Search for the cell housing the specified text and yield its [x, y] center coordinate. 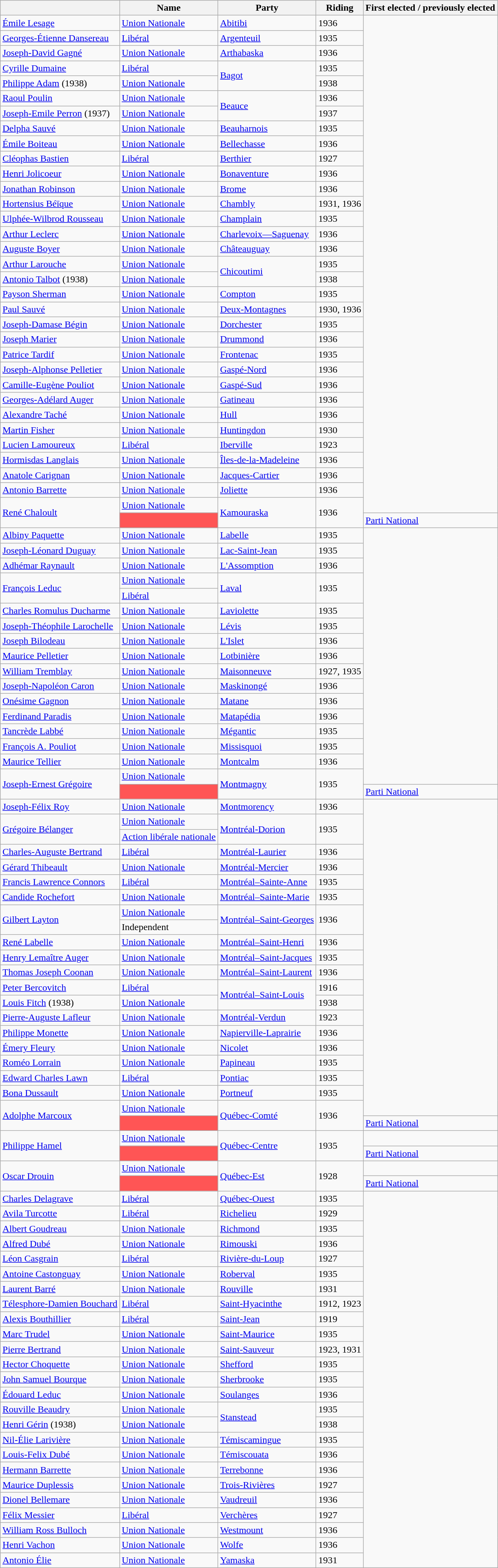
Joseph-Damase Bégin [60, 324]
Edward Charles Lawn [60, 1078]
Dionel Bellemare [60, 1500]
Marc Trudel [60, 1334]
Québec-Centre [267, 1146]
1931, 1936 [340, 204]
1923, 1931 [340, 1349]
Roméo Lorrain [60, 1063]
Ulphée-Wilbrod Rousseau [60, 219]
Maisonneuve [267, 671]
Delpha Sauvé [60, 128]
Philippe Monette [60, 1033]
Gaspé-Sud [267, 384]
Oscar Drouin [60, 1176]
Iberville [267, 445]
Charles Delagrave [60, 1199]
Name [169, 8]
Berthier [267, 158]
Bonaventure [267, 173]
John Samuel Bourque [60, 1379]
Montréal–Sainte-Marie [267, 897]
Alexandre Taché [60, 415]
Soulanges [267, 1394]
Alfred Dubé [60, 1244]
Onésime Gagnon [60, 701]
1912, 1923 [340, 1304]
Payson Sherman [60, 294]
Laurent Barré [60, 1289]
Henri Jolicoeur [60, 173]
Matane [267, 701]
Papineau [267, 1063]
Joseph-Alphonse Pelletier [60, 369]
Hector Choquette [60, 1364]
Émery Fleury [60, 1048]
Stanstead [267, 1417]
Émile Lesage [60, 23]
Joseph-Théophile Larochelle [60, 626]
Peter Bercovitch [60, 988]
1916 [340, 988]
Saint-Jean [267, 1319]
1919 [340, 1319]
Albiny Paquette [60, 535]
Cyrille Dumaine [60, 68]
Montmorency [267, 807]
Joseph-Ernest Grégoire [60, 784]
Thomas Joseph Coonan [60, 972]
Arthabaska [267, 53]
Antonio Barrette [60, 490]
1930 [340, 430]
Riding [340, 8]
Henry Lemaître Auger [60, 957]
Gatineau [267, 400]
Maurice Pelletier [60, 656]
Chicoutimi [267, 272]
Louis-Felix Dubé [60, 1455]
Québec-Est [267, 1176]
Raoul Poulin [60, 98]
William Ross Bulloch [60, 1530]
Arthur Leclerc [60, 234]
Philippe Adam (1938) [60, 83]
Laval [267, 588]
Georges-Adélard Auger [60, 400]
Québec-Comté [267, 1115]
Maurice Tellier [60, 761]
Montréal–Saint-Laurent [267, 972]
Tancrède Labbé [60, 731]
Adhémar Raynault [60, 565]
Québec-Ouest [267, 1199]
Yamaska [267, 1560]
Bellechasse [267, 143]
1929 [340, 1214]
Arthur Larouche [60, 264]
Hormisdas Langlais [60, 460]
Labelle [267, 535]
Terrebonne [267, 1470]
Richelieu [267, 1214]
Chambly [267, 204]
Auguste Boyer [60, 249]
Pierre Bertrand [60, 1349]
Mégantic [267, 731]
Drummond [267, 339]
Montréal-Mercier [267, 867]
Matapédia [267, 716]
Lucien Lamoureux [60, 445]
Bagot [267, 76]
Hermann Barrette [60, 1470]
Léon Casgrain [60, 1259]
Huntingdon [267, 430]
Pontiac [267, 1078]
Jonathan Robinson [60, 189]
Louis Fitch (1938) [60, 1003]
Montréal–Sainte-Anne [267, 882]
Compton [267, 294]
Patrice Tardif [60, 354]
Montréal–Saint-Georges [267, 919]
Saint-Sauveur [267, 1349]
Pierre-Auguste Lafleur [60, 1018]
Cléophas Bastien [60, 158]
Montréal–Saint-Louis [267, 995]
Antonio Élie [60, 1560]
Frontenac [267, 354]
Joseph-Napoléon Caron [60, 686]
Abitibi [267, 23]
Georges-Étienne Dansereau [60, 38]
Laviolette [267, 611]
Hull [267, 415]
Bona Dussault [60, 1093]
Henri Vachon [60, 1545]
Napierville-Laprairie [267, 1033]
Édouard Leduc [60, 1394]
Gérard Thibeault [60, 867]
Charlevoix—Saguenay [267, 234]
Antonio Talbot (1938) [60, 279]
Joseph-Léonard Duguay [60, 550]
1928 [340, 1176]
Lotbinière [267, 656]
Témiscouata [267, 1455]
Joliette [267, 490]
1937 [340, 113]
Joseph Bilodeau [60, 641]
Hortensius Béïque [60, 204]
Ferdinand Paradis [60, 716]
Lac-Saint-Jean [267, 550]
Adolphe Marcoux [60, 1115]
Shefford [267, 1364]
L'Islet [267, 641]
Champlain [267, 219]
Rimouski [267, 1244]
Rivière-du-Loup [267, 1259]
First elected / previously elected [430, 8]
Francis Lawrence Connors [60, 882]
Camille-Eugène Pouliot [60, 384]
Châteauguay [267, 249]
Charles Romulus Ducharme [60, 611]
Brome [267, 189]
Télesphore-Damien Bouchard [60, 1304]
François Leduc [60, 588]
Montréal-Laurier [267, 852]
William Tremblay [60, 671]
Témiscamingue [267, 1440]
Verchères [267, 1515]
Joseph-David Gagné [60, 53]
Beauharnois [267, 128]
Roberval [267, 1274]
Maurice Duplessis [60, 1485]
Missisquoi [267, 746]
Vaudreuil [267, 1500]
René Labelle [60, 942]
Montréal-Dorion [267, 829]
L'Assomption [267, 565]
1927, 1935 [340, 671]
Charles-Auguste Bertrand [60, 852]
Sherbrooke [267, 1379]
Party [267, 8]
Montréal-Verdun [267, 1018]
Anatole Carignan [60, 475]
Independent [169, 927]
Gilbert Layton [60, 919]
Martin Fisher [60, 430]
Beauce [267, 106]
Joseph Marier [60, 339]
Félix Messier [60, 1515]
François A. Pouliot [60, 746]
Argenteuil [267, 38]
Grégoire Bélanger [60, 829]
Antoine Castonguay [60, 1274]
Alexis Bouthillier [60, 1319]
René Chaloult [60, 513]
Portneuf [267, 1093]
1930, 1936 [340, 309]
Deux-Montagnes [267, 309]
Albert Goudreau [60, 1229]
Kamouraska [267, 513]
Maskinongé [267, 686]
Avila Turcotte [60, 1214]
Dorchester [267, 324]
Saint-Hyacinthe [267, 1304]
Lévis [267, 626]
Joseph-Félix Roy [60, 807]
Montmagny [267, 784]
Trois-Rivières [267, 1485]
Rouville Beaudry [60, 1410]
Paul Sauvé [60, 309]
Henri Gérin (1938) [60, 1425]
Émile Boiteau [60, 143]
Îles-de-la-Madeleine [267, 460]
Montréal–Saint-Henri [267, 942]
Montréal–Saint-Jacques [267, 957]
Action libérale nationale [169, 837]
Gaspé-Nord [267, 369]
Rouville [267, 1289]
Montcalm [267, 761]
Richmond [267, 1229]
Joseph-Emile Perron (1937) [60, 113]
Wolfe [267, 1545]
Nil-Élie Larivière [60, 1440]
Candide Rochefort [60, 897]
Jacques-Cartier [267, 475]
Nicolet [267, 1048]
Philippe Hamel [60, 1146]
Westmount [267, 1530]
Saint-Maurice [267, 1334]
